Return (x, y) of the center of cell containing provided text 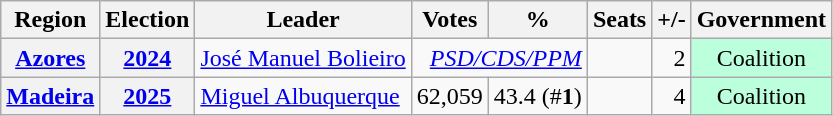
% (538, 20)
Seats (619, 20)
Miguel Albuquerque (303, 96)
2025 (148, 96)
+/- (672, 20)
PSD/CDS/PPM (499, 58)
Region (50, 20)
Election (148, 20)
Azores (50, 58)
62,059 (450, 96)
Government (761, 20)
4 (672, 96)
43.4 (#1) (538, 96)
Leader (303, 20)
Madeira (50, 96)
José Manuel Bolieiro (303, 58)
2024 (148, 58)
2 (672, 58)
Votes (450, 20)
